Scan for the cell matching the given text and deliver its [X, Y] coordinate at center. 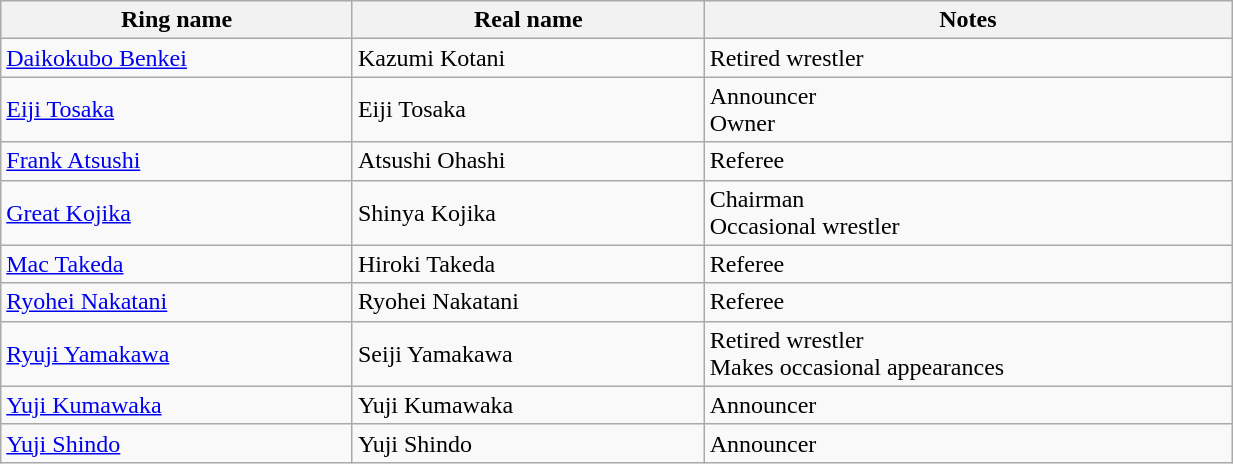
Seiji Yamakawa [528, 354]
Ryuji Yamakawa [177, 354]
Frank Atsushi [177, 161]
Shinya Kojika [528, 212]
Real name [528, 20]
Mac Takeda [177, 264]
Atsushi Ohashi [528, 161]
Retired wrestler [968, 58]
Notes [968, 20]
Retired wrestlerMakes occasional appearances [968, 354]
ChairmanOccasional wrestler [968, 212]
Ring name [177, 20]
Daikokubo Benkei [177, 58]
AnnouncerOwner [968, 110]
Hiroki Takeda [528, 264]
Great Kojika [177, 212]
Kazumi Kotani [528, 58]
